Provide the [X, Y] coordinate of the cell's center where the given text is located.  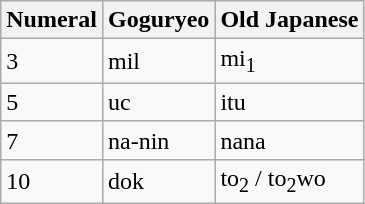
5 [52, 102]
7 [52, 140]
to2 / to2wo [290, 181]
Numeral [52, 20]
na-nin [158, 140]
mi1 [290, 61]
dok [158, 181]
uc [158, 102]
3 [52, 61]
10 [52, 181]
Goguryeo [158, 20]
nana [290, 140]
itu [290, 102]
mil [158, 61]
Old Japanese [290, 20]
